Locate the cell with the specified text and output its [X, Y] center coordinate. 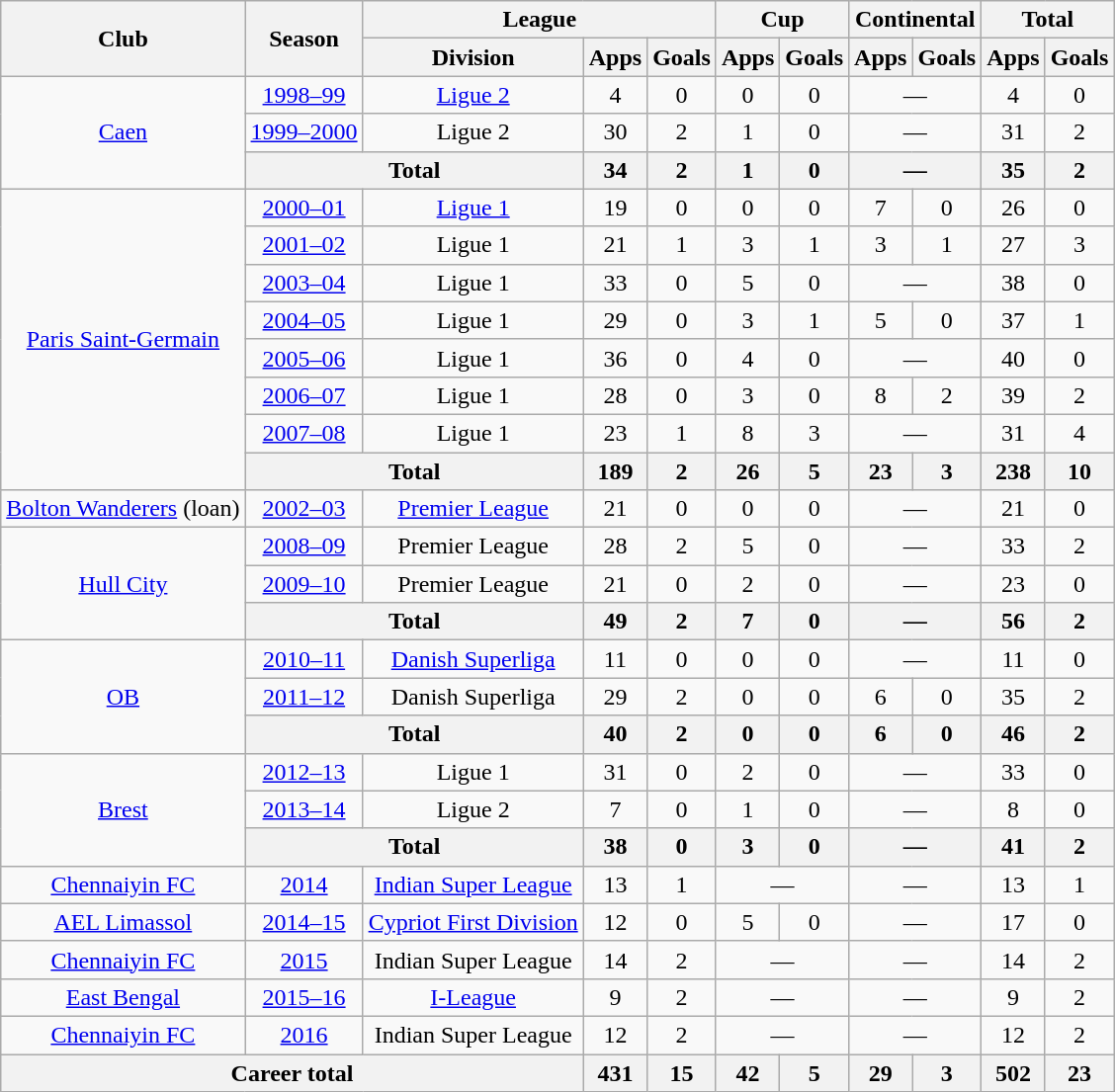
Hull City [123, 584]
2013–14 [304, 809]
2014 [304, 884]
42 [747, 1072]
2000–01 [304, 208]
238 [1013, 471]
Division [472, 57]
2007–08 [304, 433]
OB [123, 697]
10 [1079, 471]
I-League [472, 997]
30 [615, 132]
2015–16 [304, 997]
2016 [304, 1035]
2014–15 [304, 922]
17 [1013, 922]
2004–05 [304, 320]
46 [1013, 734]
15 [682, 1072]
189 [615, 471]
AEL Limassol [123, 922]
36 [615, 358]
41 [1013, 847]
2011–12 [304, 697]
Continental [915, 20]
East Bengal [123, 997]
431 [615, 1072]
2010–11 [304, 659]
League [540, 20]
2001–02 [304, 245]
Caen [123, 132]
2012–13 [304, 772]
56 [1013, 622]
Career total [293, 1072]
Bolton Wanderers (loan) [123, 509]
37 [1013, 320]
Cypriot First Division [472, 922]
Paris Saint-Germain [123, 339]
Club [123, 39]
2015 [304, 960]
1998–99 [304, 95]
Season [304, 39]
49 [615, 622]
502 [1013, 1072]
1999–2000 [304, 132]
2005–06 [304, 358]
2002–03 [304, 509]
Cup [782, 20]
2009–10 [304, 584]
27 [1013, 245]
2003–04 [304, 283]
2008–09 [304, 546]
19 [615, 208]
34 [615, 170]
39 [1013, 395]
2006–07 [304, 395]
Brest [123, 809]
